Output the [x, y] coordinate of the center of the cell containing the given text.  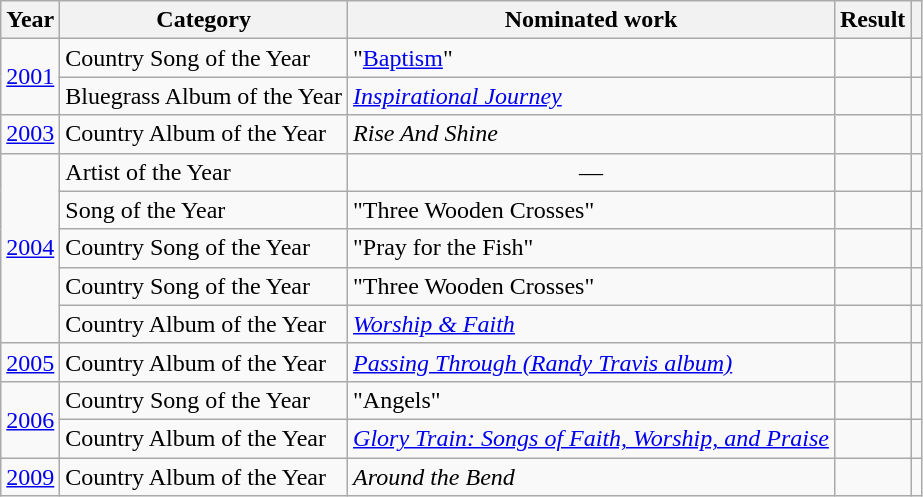
2003 [30, 134]
Around the Bend [592, 477]
2006 [30, 419]
2005 [30, 362]
2009 [30, 477]
Artist of the Year [204, 172]
Bluegrass Album of the Year [204, 96]
"Baptism" [592, 58]
Rise And Shine [592, 134]
Category [204, 20]
2004 [30, 248]
Song of the Year [204, 210]
"Pray for the Fish" [592, 248]
Result [872, 20]
Nominated work [592, 20]
Glory Train: Songs of Faith, Worship, and Praise [592, 438]
2001 [30, 77]
— [592, 172]
Passing Through (Randy Travis album) [592, 362]
"Angels" [592, 400]
Worship & Faith [592, 324]
Year [30, 20]
Inspirational Journey [592, 96]
